Locate the cell with the specified text and output its [X, Y] center coordinate. 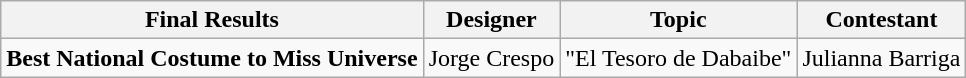
Contestant [882, 20]
Final Results [212, 20]
Topic [678, 20]
Julianna Barriga [882, 58]
Jorge Crespo [492, 58]
"El Tesoro de Dabaibe" [678, 58]
Best National Costume to Miss Universe [212, 58]
Designer [492, 20]
